Scan for the cell matching the given text and deliver its (X, Y) coordinate at center. 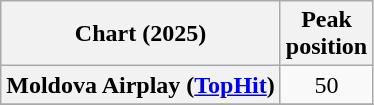
Moldova Airplay (TopHit) (141, 85)
50 (326, 85)
Chart (2025) (141, 34)
Peakposition (326, 34)
